Provide the (X, Y) coordinate of the cell's center where the given text is located.  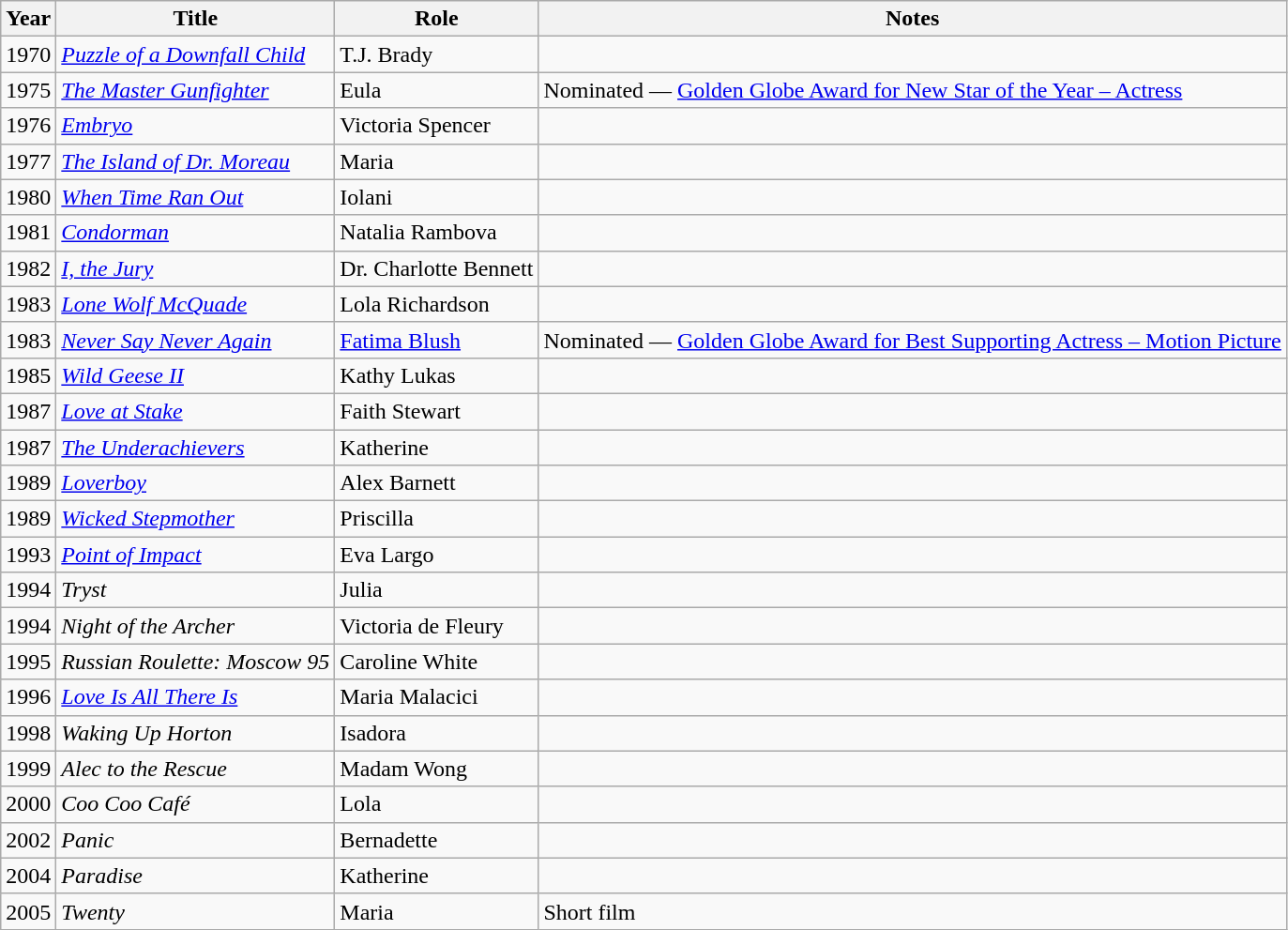
1982 (28, 268)
When Time Ran Out (195, 197)
1993 (28, 555)
1981 (28, 233)
Julia (437, 590)
1998 (28, 733)
Point of Impact (195, 555)
Title (195, 19)
1980 (28, 197)
Victoria de Fleury (437, 626)
1977 (28, 161)
Love Is All There Is (195, 697)
Alec to the Rescue (195, 769)
Loverboy (195, 483)
Fatima Blush (437, 340)
Eula (437, 90)
1976 (28, 126)
I, the Jury (195, 268)
Natalia Rambova (437, 233)
1970 (28, 54)
Wicked Stepmother (195, 519)
Nominated — Golden Globe Award for Best Supporting Actress – Motion Picture (912, 340)
Short film (912, 911)
Russian Roulette: Moscow 95 (195, 662)
Caroline White (437, 662)
Lone Wolf McQuade (195, 304)
Lola (437, 804)
Puzzle of a Downfall Child (195, 54)
Twenty (195, 911)
1996 (28, 697)
Paradise (195, 876)
Victoria Spencer (437, 126)
Notes (912, 19)
Wild Geese II (195, 375)
Nominated — Golden Globe Award for New Star of the Year – Actress (912, 90)
Priscilla (437, 519)
Madam Wong (437, 769)
Role (437, 19)
2005 (28, 911)
2004 (28, 876)
Coo Coo Café (195, 804)
Iolani (437, 197)
The Master Gunfighter (195, 90)
Condorman (195, 233)
Maria Malacici (437, 697)
Eva Largo (437, 555)
Lola Richardson (437, 304)
Love at Stake (195, 411)
Isadora (437, 733)
Never Say Never Again (195, 340)
Waking Up Horton (195, 733)
Bernadette (437, 840)
Faith Stewart (437, 411)
The Island of Dr. Moreau (195, 161)
Year (28, 19)
Tryst (195, 590)
T.J. Brady (437, 54)
1999 (28, 769)
Embryo (195, 126)
2002 (28, 840)
2000 (28, 804)
1995 (28, 662)
Dr. Charlotte Bennett (437, 268)
The Underachievers (195, 448)
1975 (28, 90)
Kathy Lukas (437, 375)
Alex Barnett (437, 483)
Panic (195, 840)
Night of the Archer (195, 626)
1985 (28, 375)
